Find where the given text appears and provide that cell's center as [x, y] coordinate. 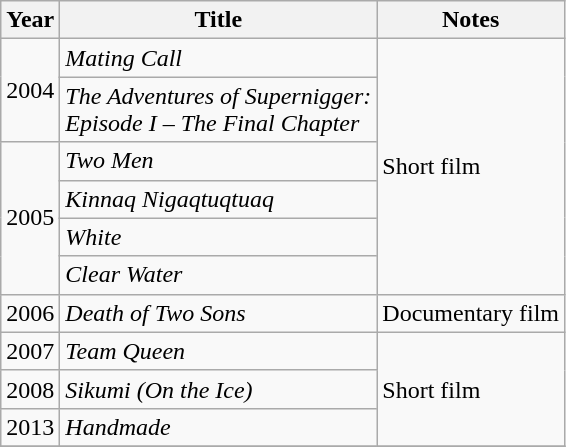
2004 [30, 90]
White [218, 237]
2007 [30, 351]
Clear Water [218, 275]
Sikumi (On the Ice) [218, 389]
Two Men [218, 161]
2008 [30, 389]
Team Queen [218, 351]
2013 [30, 427]
Title [218, 20]
Mating Call [218, 58]
2006 [30, 313]
Documentary film [471, 313]
The Adventures of Supernigger:Episode I – The Final Chapter [218, 110]
Year [30, 20]
Death of Two Sons [218, 313]
Kinnaq Nigaqtuqtuaq [218, 199]
Notes [471, 20]
Handmade [218, 427]
2005 [30, 218]
